Pinpoint the cell where the given text exists, returning its (X, Y) midpoint coordinate. 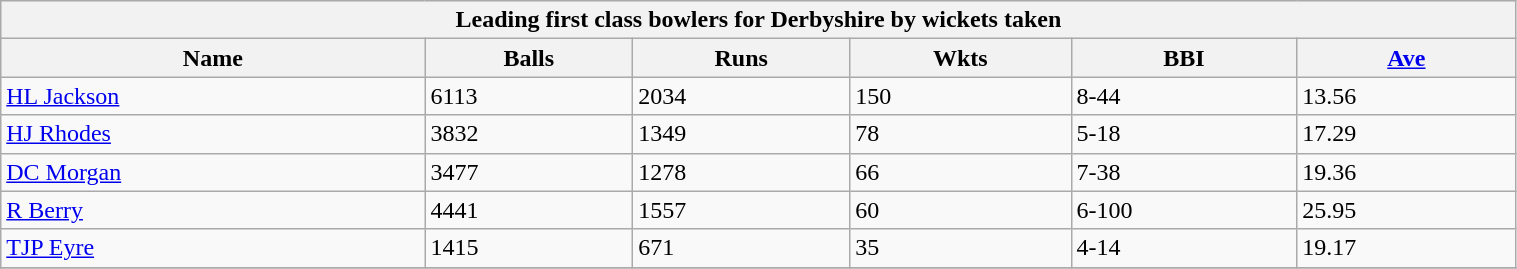
4441 (529, 210)
78 (960, 134)
1349 (742, 134)
HL Jackson (213, 96)
66 (960, 172)
1415 (529, 248)
TJP Eyre (213, 248)
6113 (529, 96)
Name (213, 58)
3477 (529, 172)
5-18 (1184, 134)
671 (742, 248)
Balls (529, 58)
1278 (742, 172)
60 (960, 210)
17.29 (1406, 134)
13.56 (1406, 96)
25.95 (1406, 210)
HJ Rhodes (213, 134)
19.17 (1406, 248)
4-14 (1184, 248)
DC Morgan (213, 172)
BBI (1184, 58)
Ave (1406, 58)
Wkts (960, 58)
19.36 (1406, 172)
3832 (529, 134)
7-38 (1184, 172)
Leading first class bowlers for Derbyshire by wickets taken (758, 20)
Runs (742, 58)
6-100 (1184, 210)
150 (960, 96)
1557 (742, 210)
R Berry (213, 210)
35 (960, 248)
2034 (742, 96)
8-44 (1184, 96)
